Output the (X, Y) coordinate of the center of the cell containing the given text.  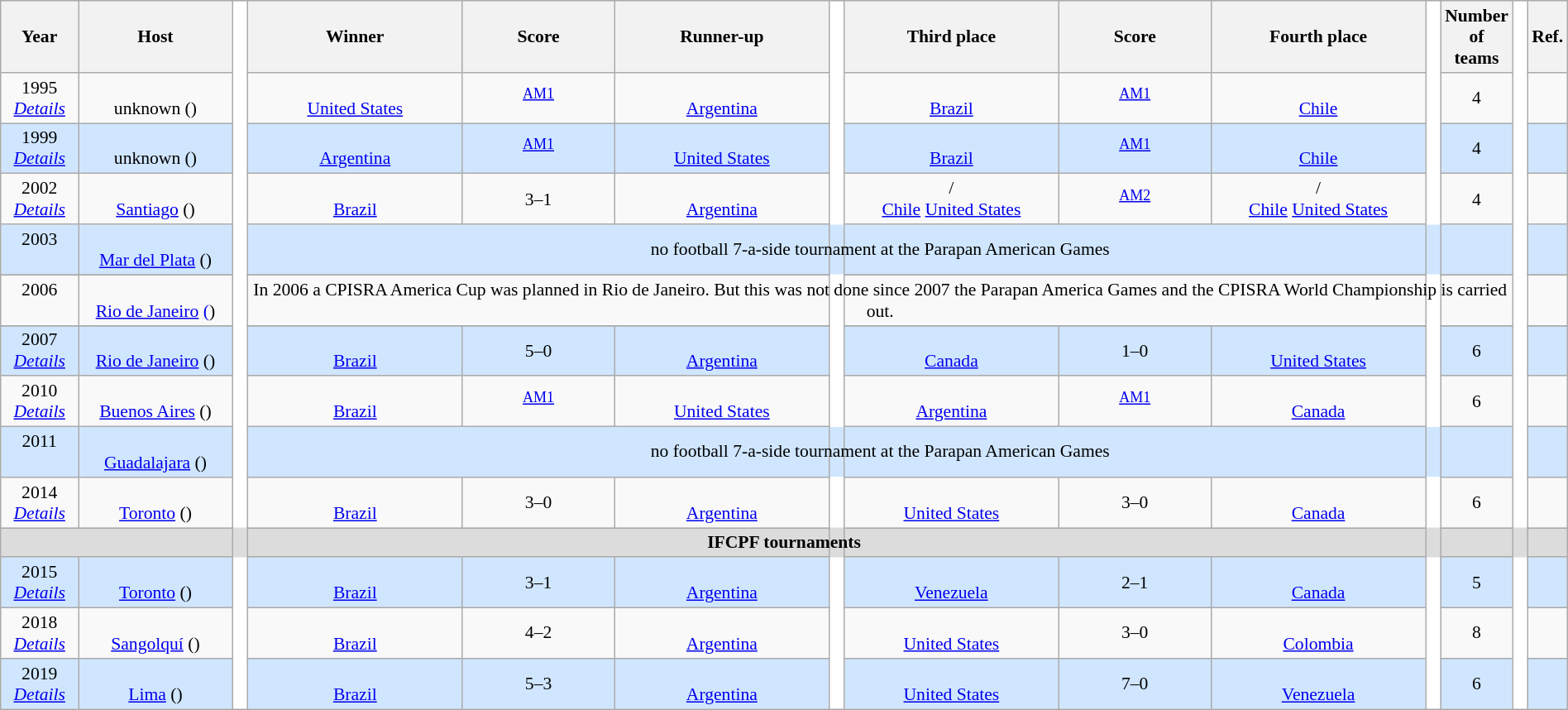
Santiago () (155, 199)
2011 (40, 452)
Winner (356, 36)
Host (155, 36)
2018Details (40, 634)
Mar del Plata () (155, 250)
Runner-up (721, 36)
IFCPF tournaments (784, 543)
2010Details (40, 402)
Lima () (155, 684)
Guadalajara () (155, 452)
2007Details (40, 351)
2015Details (40, 583)
1–0 (1135, 351)
2002Details (40, 199)
2019Details (40, 684)
Third place (951, 36)
8 (1476, 634)
5–0 (539, 351)
Colombia (1318, 634)
Fourth place (1318, 36)
1999Details (40, 149)
1995Details (40, 98)
2014Details (40, 503)
5 (1476, 583)
7–0 (1135, 684)
Ref. (1547, 36)
2006 (40, 300)
4–2 (539, 634)
AM2 (1135, 199)
Number of teams (1476, 36)
Buenos Aires () (155, 402)
5–3 (539, 684)
2–1 (1135, 583)
Year (40, 36)
Sangolquí () (155, 634)
2003 (40, 250)
